Pinpoint the cell where the given text exists, returning its [x, y] midpoint coordinate. 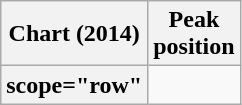
scope="row" [74, 85]
Chart (2014) [74, 34]
Peakposition [194, 34]
